Capture the cell that displays the provided text and extract its (X, Y) central coordinate. 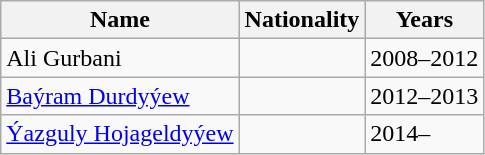
Ali Gurbani (120, 58)
2012–2013 (424, 96)
2014– (424, 134)
Ýazguly Hojageldyýew (120, 134)
Years (424, 20)
2008–2012 (424, 58)
Baýram Durdyýew (120, 96)
Nationality (302, 20)
Name (120, 20)
